Output the [X, Y] coordinate of the center of the cell containing the given text.  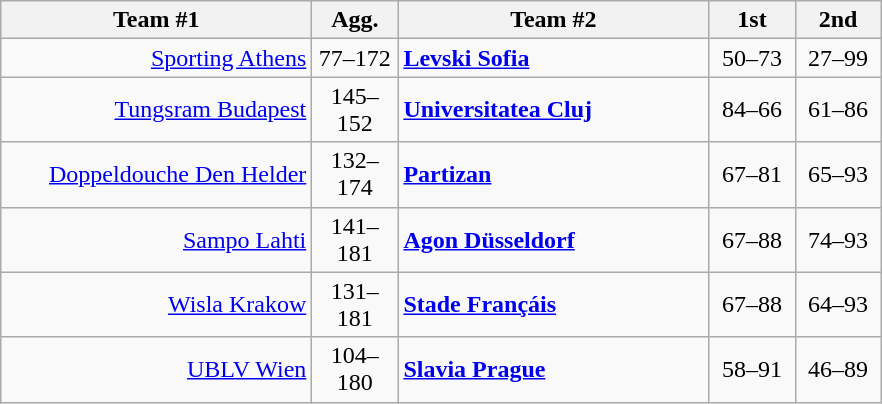
64–93 [838, 304]
UBLV Wien [156, 370]
Slavia Prague [554, 370]
Agg. [355, 20]
61–86 [838, 110]
77–172 [355, 58]
1st [752, 20]
Team #2 [554, 20]
Levski Sofia [554, 58]
Universitatea Cluj [554, 110]
141–181 [355, 240]
145–152 [355, 110]
Sporting Athens [156, 58]
84–66 [752, 110]
Partizan [554, 174]
Tungsram Budapest [156, 110]
50–73 [752, 58]
74–93 [838, 240]
Doppeldouche Den Helder [156, 174]
Sampo Lahti [156, 240]
65–93 [838, 174]
132–174 [355, 174]
Team #1 [156, 20]
131–181 [355, 304]
67–81 [752, 174]
104–180 [355, 370]
46–89 [838, 370]
27–99 [838, 58]
2nd [838, 20]
Agon Düsseldorf [554, 240]
Stade Françáis [554, 304]
58–91 [752, 370]
Wisla Krakow [156, 304]
